For the text-containing cell, return its midpoint in [x, y] coordinate format. 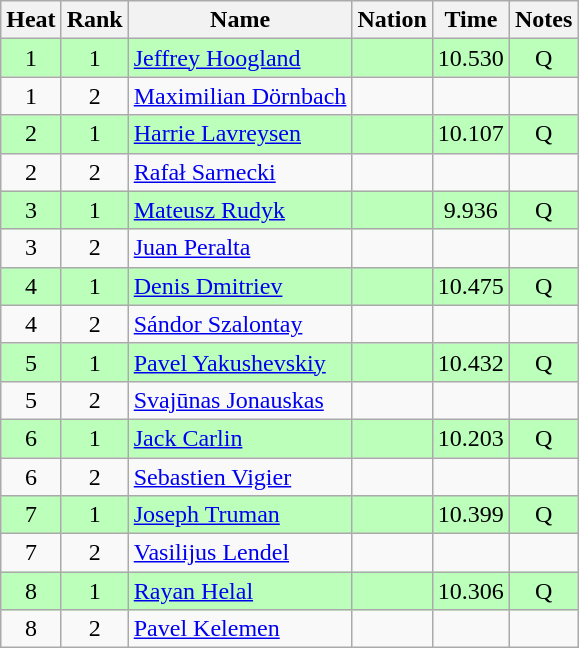
Joseph Truman [240, 515]
Harrie Lavreysen [240, 134]
Jack Carlin [240, 438]
Time [470, 20]
Nation [392, 20]
Jeffrey Hoogland [240, 58]
Svajūnas Jonauskas [240, 400]
Name [240, 20]
10.432 [470, 362]
Pavel Kelemen [240, 629]
Juan Peralta [240, 248]
10.530 [470, 58]
10.107 [470, 134]
Notes [543, 20]
Vasilijus Lendel [240, 553]
Rafał Sarnecki [240, 172]
10.306 [470, 591]
Sándor Szalontay [240, 324]
10.399 [470, 515]
Rank [94, 20]
Sebastien Vigier [240, 477]
10.203 [470, 438]
Heat [31, 20]
Denis Dmitriev [240, 286]
9.936 [470, 210]
Rayan Helal [240, 591]
Maximilian Dörnbach [240, 96]
10.475 [470, 286]
Mateusz Rudyk [240, 210]
Pavel Yakushevskiy [240, 362]
